Search for the cell housing the specified text and yield its (X, Y) center coordinate. 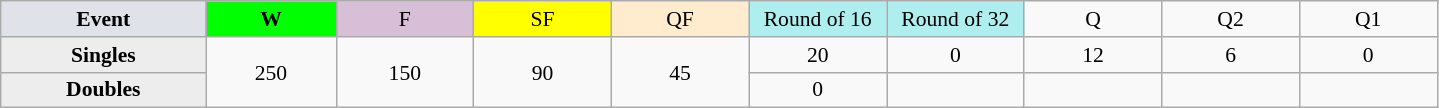
Doubles (104, 90)
150 (405, 72)
QF (680, 19)
Q (1093, 19)
F (405, 19)
250 (271, 72)
12 (1093, 55)
SF (543, 19)
Round of 16 (818, 19)
90 (543, 72)
Singles (104, 55)
Event (104, 19)
20 (818, 55)
W (271, 19)
Q2 (1231, 19)
Q1 (1368, 19)
45 (680, 72)
6 (1231, 55)
Round of 32 (955, 19)
